Locate the cell with the specified text and output its [x, y] center coordinate. 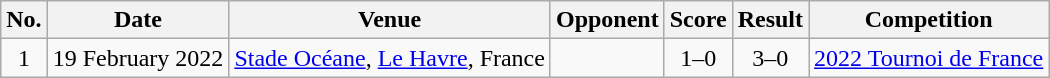
Venue [390, 20]
3–0 [770, 58]
No. [24, 20]
Competition [929, 20]
1 [24, 58]
Stade Océane, Le Havre, France [390, 58]
Date [138, 20]
Result [770, 20]
1–0 [698, 58]
Score [698, 20]
Opponent [607, 20]
19 February 2022 [138, 58]
2022 Tournoi de France [929, 58]
